Find where the given text appears and provide that cell's center as [X, Y] coordinate. 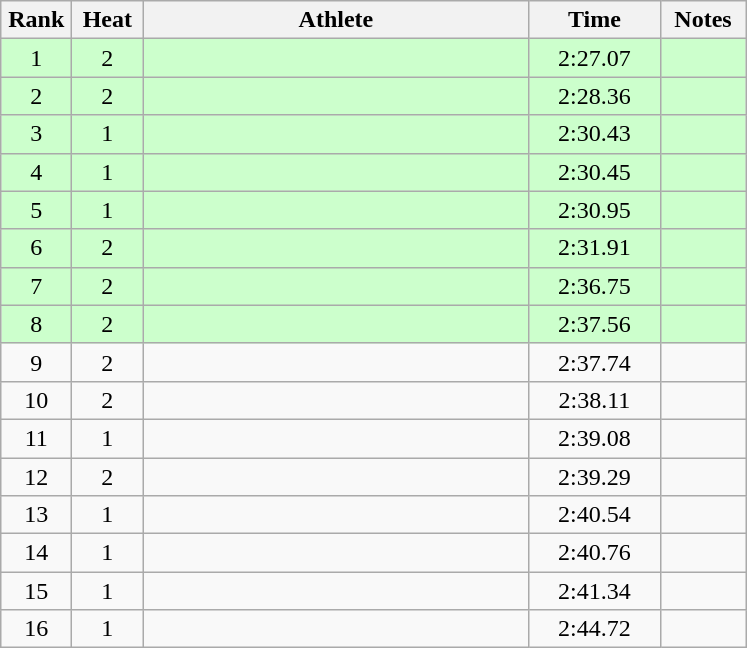
6 [36, 248]
2:37.74 [594, 362]
16 [36, 629]
Athlete [336, 20]
2:44.72 [594, 629]
Time [594, 20]
Heat [108, 20]
5 [36, 210]
2:28.36 [594, 96]
2:38.11 [594, 400]
2:30.45 [594, 172]
2:41.34 [594, 591]
3 [36, 134]
4 [36, 172]
2:27.07 [594, 58]
Notes [703, 20]
15 [36, 591]
2:39.08 [594, 438]
12 [36, 477]
2:40.76 [594, 553]
Rank [36, 20]
14 [36, 553]
7 [36, 286]
2:37.56 [594, 324]
9 [36, 362]
2:31.91 [594, 248]
2:39.29 [594, 477]
13 [36, 515]
8 [36, 324]
2:30.95 [594, 210]
10 [36, 400]
11 [36, 438]
2:36.75 [594, 286]
2:40.54 [594, 515]
2:30.43 [594, 134]
